Search for the cell housing the specified text and yield its (X, Y) center coordinate. 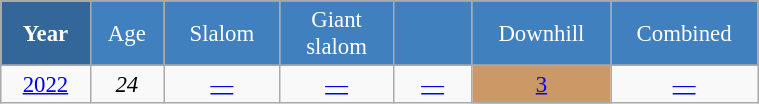
Year (46, 34)
Combined (684, 34)
Giantslalom (336, 34)
24 (126, 85)
3 (541, 85)
Downhill (541, 34)
Slalom (222, 34)
Age (126, 34)
2022 (46, 85)
